For the text-containing cell, return its midpoint in [X, Y] coordinate format. 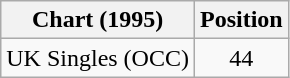
Position [241, 20]
Chart (1995) [98, 20]
UK Singles (OCC) [98, 58]
44 [241, 58]
